Search for the cell housing the specified text and yield its (X, Y) center coordinate. 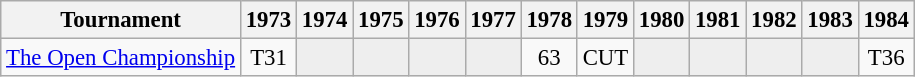
1976 (437, 20)
The Open Championship (121, 58)
1981 (718, 20)
1975 (381, 20)
1984 (886, 20)
1983 (830, 20)
T36 (886, 58)
CUT (605, 58)
1974 (325, 20)
Tournament (121, 20)
1977 (493, 20)
1979 (605, 20)
1982 (774, 20)
1980 (661, 20)
1973 (268, 20)
1978 (549, 20)
63 (549, 58)
T31 (268, 58)
